Return (x, y) of the center of cell containing provided text 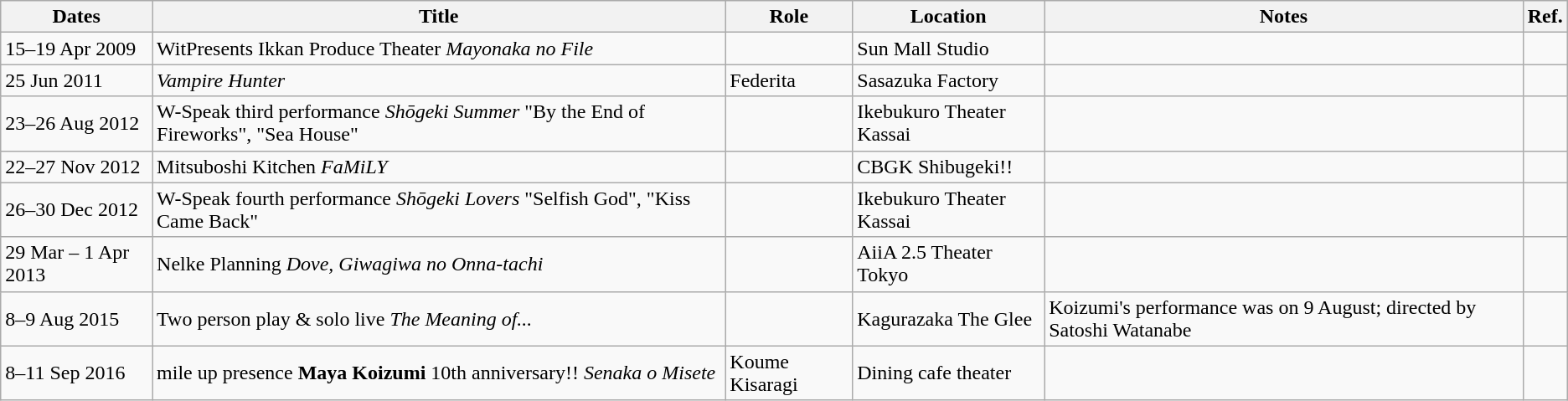
Two person play & solo live The Meaning of... (439, 318)
22–27 Nov 2012 (77, 167)
W-Speak fourth performance Shōgeki Lovers "Selfish God", "Kiss Came Back" (439, 209)
29 Mar – 1 Apr 2013 (77, 265)
Koume Kisaragi (789, 373)
Location (948, 17)
Dates (77, 17)
25 Jun 2011 (77, 80)
Role (789, 17)
mile up presence Maya Koizumi 10th anniversary!! Senaka o Misete (439, 373)
Nelke Planning Dove, Giwagiwa no Onna-tachi (439, 265)
Title (439, 17)
AiiA 2.5 Theater Tokyo (948, 265)
Federita (789, 80)
Sasazuka Factory (948, 80)
Vampire Hunter (439, 80)
15–19 Apr 2009 (77, 49)
CBGK Shibugeki!! (948, 167)
Sun Mall Studio (948, 49)
8–9 Aug 2015 (77, 318)
26–30 Dec 2012 (77, 209)
Koizumi's performance was on 9 August; directed by Satoshi Watanabe (1284, 318)
Notes (1284, 17)
WitPresents Ikkan Produce Theater Mayonaka no File (439, 49)
Mitsuboshi Kitchen FaMiLY (439, 167)
8–11 Sep 2016 (77, 373)
Dining cafe theater (948, 373)
23–26 Aug 2012 (77, 124)
Ref. (1545, 17)
W-Speak third performance Shōgeki Summer "By the End of Fireworks", "Sea House" (439, 124)
Kagurazaka The Glee (948, 318)
